Capture the cell that displays the provided text and extract its (x, y) central coordinate. 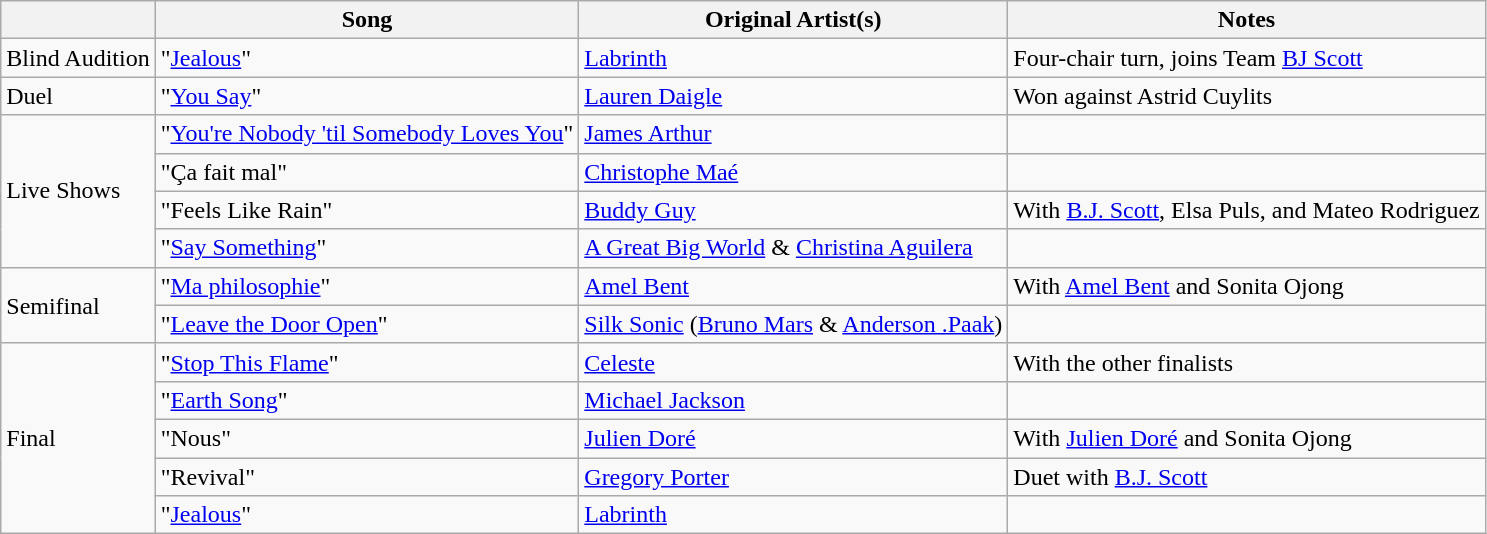
Gregory Porter (794, 477)
"Earth Song" (367, 400)
Christophe Maé (794, 172)
"Say Something" (367, 248)
Duel (78, 96)
Michael Jackson (794, 400)
"Leave the Door Open" (367, 324)
With Julien Doré and Sonita Ojong (1246, 438)
"Feels Like Rain" (367, 210)
Silk Sonic (Bruno Mars & Anderson .Paak) (794, 324)
Amel Bent (794, 286)
Celeste (794, 362)
"Ça fait mal" (367, 172)
"You're Nobody 'til Somebody Loves You" (367, 134)
Buddy Guy (794, 210)
"Stop This Flame" (367, 362)
Lauren Daigle (794, 96)
Blind Audition (78, 58)
Song (367, 20)
Duet with B.J. Scott (1246, 477)
Four-chair turn, joins Team BJ Scott (1246, 58)
With Amel Bent and Sonita Ojong (1246, 286)
Live Shows (78, 191)
With B.J. Scott, Elsa Puls, and Mateo Rodriguez (1246, 210)
With the other finalists (1246, 362)
James Arthur (794, 134)
Won against Astrid Cuylits (1246, 96)
Julien Doré (794, 438)
Semifinal (78, 305)
"You Say" (367, 96)
Original Artist(s) (794, 20)
Notes (1246, 20)
"Ma philosophie" (367, 286)
Final (78, 438)
A Great Big World & Christina Aguilera (794, 248)
"Nous" (367, 438)
"Revival" (367, 477)
